Detect which cell encompasses the target text, then output its (X, Y) center coordinate. 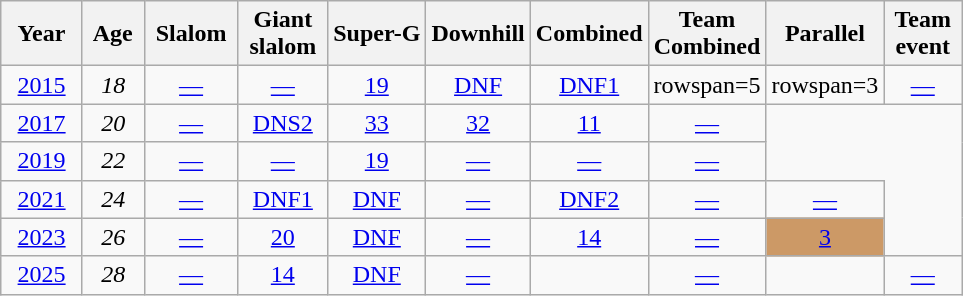
26 (113, 237)
Team event (923, 34)
2015 (42, 85)
Combined (589, 34)
Year (42, 34)
24 (113, 199)
2017 (42, 123)
Super-G (377, 34)
28 (113, 275)
DNS2 (283, 123)
32 (478, 123)
11 (589, 123)
2025 (42, 275)
Age (113, 34)
2019 (42, 161)
33 (377, 123)
Slalom (191, 34)
Giant slalom (283, 34)
TeamCombined (707, 34)
3 (825, 237)
18 (113, 85)
rowspan=3 (825, 85)
22 (113, 161)
Parallel (825, 34)
Downhill (478, 34)
2021 (42, 199)
2023 (42, 237)
DNF2 (589, 199)
rowspan=5 (707, 85)
